Extract the (x, y) coordinate from the center of the cell holding the provided text.  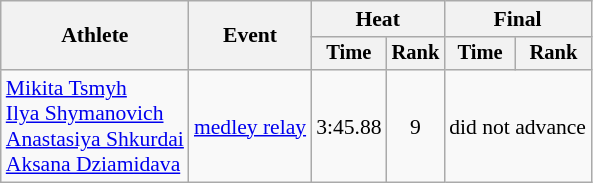
9 (416, 126)
Athlete (95, 36)
Final (518, 19)
medley relay (250, 126)
did not advance (518, 126)
Event (250, 36)
Heat (378, 19)
3:45.88 (348, 126)
Mikita TsmyhIlya ShymanovichAnastasiya ShkurdaiAksana Dziamidava (95, 126)
